For the text-containing cell, return its midpoint in [x, y] coordinate format. 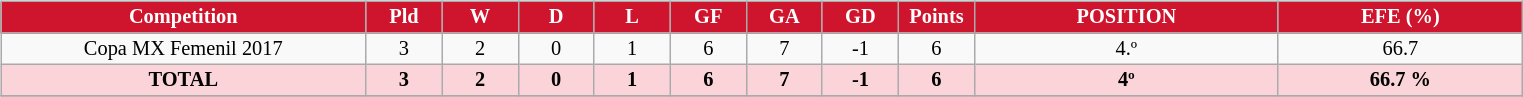
66.7 [1400, 49]
W [480, 17]
GF [708, 17]
Copa MX Femenil 2017 [184, 49]
EFE (%) [1400, 17]
GD [860, 17]
4.º [1127, 49]
L [632, 17]
D [556, 17]
TOTAL [184, 80]
POSITION [1127, 17]
4º [1127, 80]
66.7 % [1400, 80]
GA [784, 17]
Points [936, 17]
Competition [184, 17]
Pld [404, 17]
